Detect which cell encompasses the target text, then output its (x, y) center coordinate. 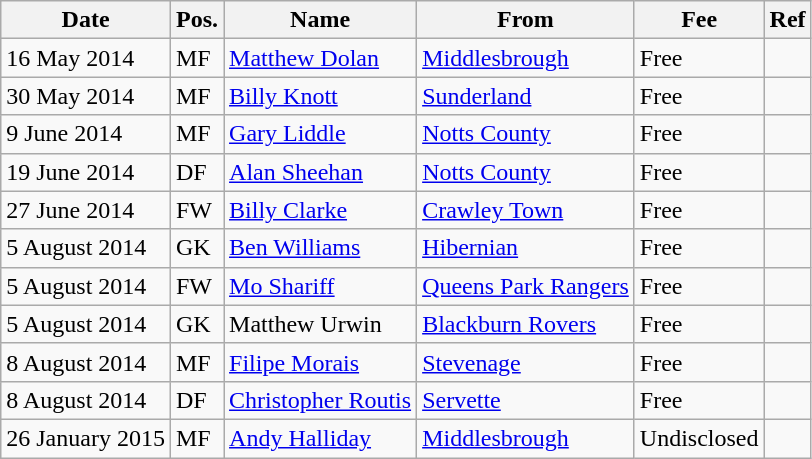
Andy Halliday (320, 438)
Mo Shariff (320, 286)
Servette (526, 400)
19 June 2014 (86, 172)
Fee (699, 20)
Matthew Dolan (320, 58)
Hibernian (526, 248)
Undisclosed (699, 438)
Queens Park Rangers (526, 286)
Billy Clarke (320, 210)
Matthew Urwin (320, 324)
Ben Williams (320, 248)
Pos. (196, 20)
Gary Liddle (320, 134)
9 June 2014 (86, 134)
Name (320, 20)
Alan Sheehan (320, 172)
Crawley Town (526, 210)
Filipe Morais (320, 362)
Billy Knott (320, 96)
27 June 2014 (86, 210)
Stevenage (526, 362)
30 May 2014 (86, 96)
From (526, 20)
Christopher Routis (320, 400)
Date (86, 20)
16 May 2014 (86, 58)
Blackburn Rovers (526, 324)
26 January 2015 (86, 438)
Sunderland (526, 96)
Ref (788, 20)
